Return (X, Y) of the center of cell containing provided text 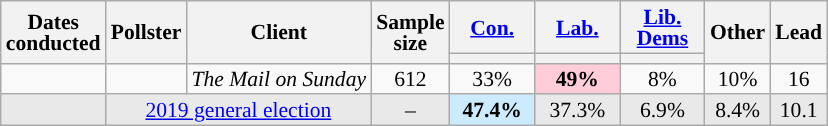
Other (738, 32)
33% (492, 78)
10% (738, 78)
6.9% (662, 110)
16 (798, 78)
612 (410, 78)
Datesconducted (54, 32)
10.1 (798, 110)
Client (278, 32)
Samplesize (410, 32)
49% (578, 78)
37.3% (578, 110)
Con. (492, 27)
8.4% (738, 110)
2019 general election (238, 110)
47.4% (492, 110)
Lib. Dems (662, 27)
Pollster (146, 32)
Lab. (578, 27)
– (410, 110)
The Mail on Sunday (278, 78)
8% (662, 78)
Lead (798, 32)
